Output the (x, y) coordinate of the center of the cell containing the given text.  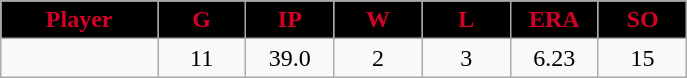
SO (642, 20)
6.23 (554, 58)
W (378, 20)
2 (378, 58)
ERA (554, 20)
G (202, 20)
15 (642, 58)
11 (202, 58)
3 (466, 58)
39.0 (290, 58)
L (466, 20)
IP (290, 20)
Player (80, 20)
